Locate the cell with the specified text and output its (X, Y) center coordinate. 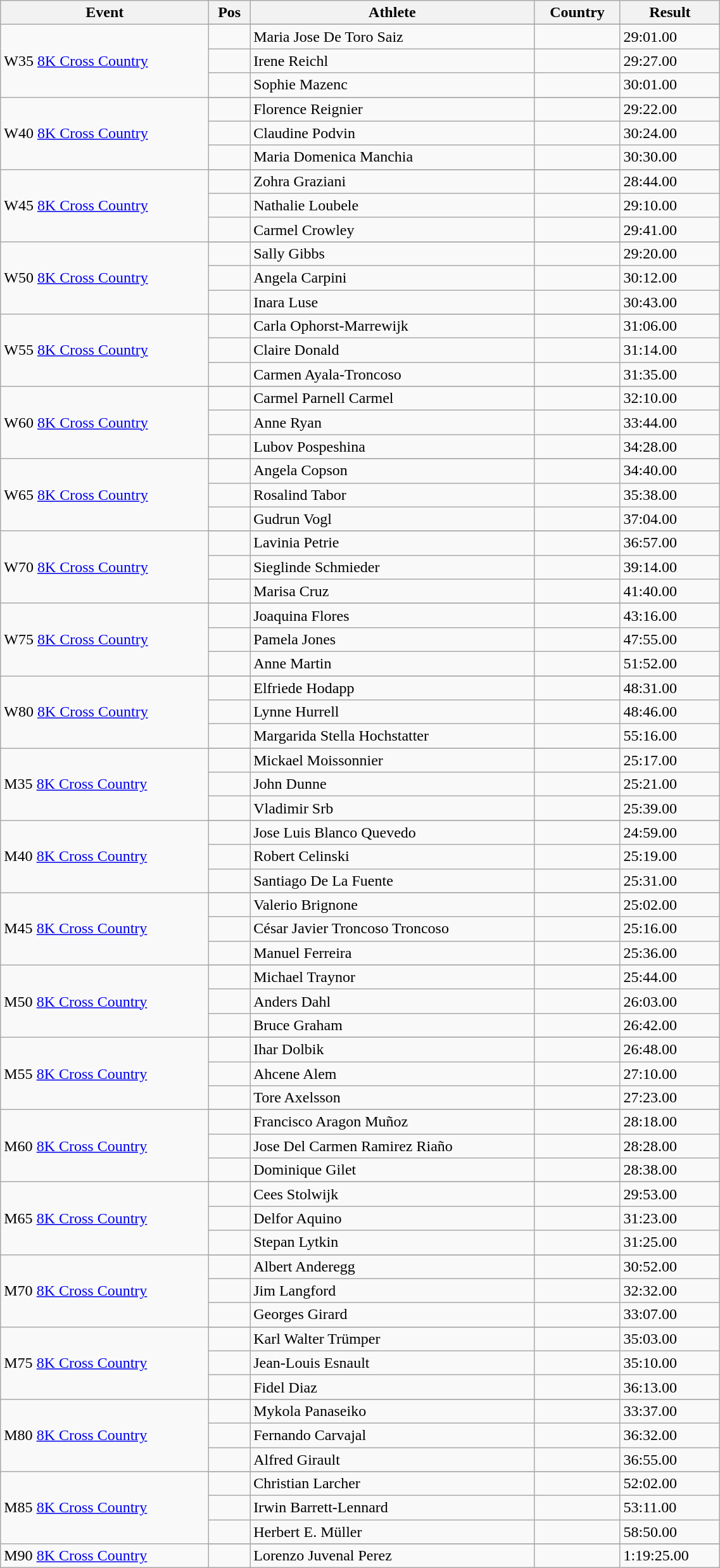
Mickael Moissonnier (393, 760)
Event (105, 13)
Christian Larcher (393, 1484)
M40 8K Cross Country (105, 857)
Albert Anderegg (393, 1266)
35:03.00 (670, 1339)
Francisco Aragon Muñoz (393, 1122)
43:16.00 (670, 615)
Jean-Louis Esnault (393, 1363)
Pos (229, 13)
36:55.00 (670, 1459)
33:37.00 (670, 1411)
26:03.00 (670, 1001)
W50 8K Cross Country (105, 277)
29:20.00 (670, 253)
32:32.00 (670, 1291)
Lynne Hurrell (393, 712)
M90 8K Cross Country (105, 1556)
26:42.00 (670, 1025)
27:23.00 (670, 1098)
M65 8K Cross Country (105, 1218)
M35 8K Cross Country (105, 784)
Fidel Diaz (393, 1387)
Florence Reignier (393, 109)
31:06.00 (670, 326)
Athlete (393, 13)
36:13.00 (670, 1387)
Karl Walter Trümper (393, 1339)
M45 8K Cross Country (105, 929)
Dominique Gilet (393, 1170)
47:55.00 (670, 639)
Lubov Pospeshina (393, 447)
Anne Martin (393, 663)
W45 8K Cross Country (105, 205)
Maria Jose De Toro Saiz (393, 37)
Pamela Jones (393, 639)
M50 8K Cross Country (105, 1001)
W55 8K Cross Country (105, 350)
30:43.00 (670, 302)
Jose Del Carmen Ramirez Riaño (393, 1146)
Country (578, 13)
Santiago De La Fuente (393, 881)
Gudrun Vogl (393, 519)
Ihar Dolbik (393, 1049)
Zohra Graziani (393, 181)
51:52.00 (670, 663)
Cees Stolwijk (393, 1194)
48:46.00 (670, 712)
58:50.00 (670, 1532)
25:17.00 (670, 760)
52:02.00 (670, 1484)
30:01.00 (670, 85)
W80 8K Cross Country (105, 711)
Michael Traynor (393, 977)
Alfred Girault (393, 1459)
Georges Girard (393, 1315)
34:40.00 (670, 471)
25:16.00 (670, 929)
25:44.00 (670, 977)
31:25.00 (670, 1242)
25:21.00 (670, 784)
Valerio Brignone (393, 905)
Claudine Podvin (393, 133)
24:59.00 (670, 832)
Elfriede Hodapp (393, 687)
31:23.00 (670, 1218)
Herbert E. Müller (393, 1532)
28:18.00 (670, 1122)
29:41.00 (670, 229)
M70 8K Cross Country (105, 1291)
34:28.00 (670, 447)
Result (670, 13)
W70 8K Cross Country (105, 567)
Irene Reichl (393, 61)
28:44.00 (670, 181)
Ahcene Alem (393, 1074)
37:04.00 (670, 519)
Tore Axelsson (393, 1098)
Mykola Panaseiko (393, 1411)
Claire Donald (393, 350)
Marisa Cruz (393, 591)
M85 8K Cross Country (105, 1508)
30:30.00 (670, 157)
Carmel Crowley (393, 229)
Lavinia Petrie (393, 543)
25:36.00 (670, 953)
29:53.00 (670, 1194)
31:14.00 (670, 350)
W35 8K Cross Country (105, 61)
Nathalie Loubele (393, 205)
25:02.00 (670, 905)
Irwin Barrett-Lennard (393, 1508)
36:32.00 (670, 1435)
Jim Langford (393, 1291)
25:19.00 (670, 857)
Jose Luis Blanco Quevedo (393, 832)
Rosalind Tabor (393, 495)
Bruce Graham (393, 1025)
48:31.00 (670, 687)
John Dunne (393, 784)
39:14.00 (670, 567)
Anders Dahl (393, 1001)
Sophie Mazenc (393, 85)
Delfor Aquino (393, 1218)
Anne Ryan (393, 423)
Angela Carpini (393, 277)
55:16.00 (670, 736)
25:39.00 (670, 808)
29:27.00 (670, 61)
30:24.00 (670, 133)
29:10.00 (670, 205)
35:10.00 (670, 1363)
28:38.00 (670, 1170)
31:35.00 (670, 374)
33:44.00 (670, 423)
W40 8K Cross Country (105, 133)
36:57.00 (670, 543)
Lorenzo Juvenal Perez (393, 1556)
25:31.00 (670, 881)
Robert Celinski (393, 857)
Sally Gibbs (393, 253)
30:12.00 (670, 277)
Angela Copson (393, 471)
30:52.00 (670, 1266)
28:28.00 (670, 1146)
M55 8K Cross Country (105, 1073)
M75 8K Cross Country (105, 1363)
41:40.00 (670, 591)
M60 8K Cross Country (105, 1146)
32:10.00 (670, 398)
Manuel Ferreira (393, 953)
Margarida Stella Hochstatter (393, 736)
Fernando Carvajal (393, 1435)
Inara Luse (393, 302)
M80 8K Cross Country (105, 1435)
33:07.00 (670, 1315)
Joaquina Flores (393, 615)
29:01.00 (670, 37)
César Javier Troncoso Troncoso (393, 929)
W65 8K Cross Country (105, 495)
Carmel Parnell Carmel (393, 398)
1:19:25.00 (670, 1556)
Maria Domenica Manchia (393, 157)
29:22.00 (670, 109)
Carla Ophorst-Marrewijk (393, 326)
Sieglinde Schmieder (393, 567)
53:11.00 (670, 1508)
26:48.00 (670, 1049)
Stepan Lytkin (393, 1242)
Vladimir Srb (393, 808)
W75 8K Cross Country (105, 639)
W60 8K Cross Country (105, 423)
Carmen Ayala-Troncoso (393, 374)
35:38.00 (670, 495)
27:10.00 (670, 1074)
